Return the (X, Y) coordinate for the center point of the cell that contains the specified text.  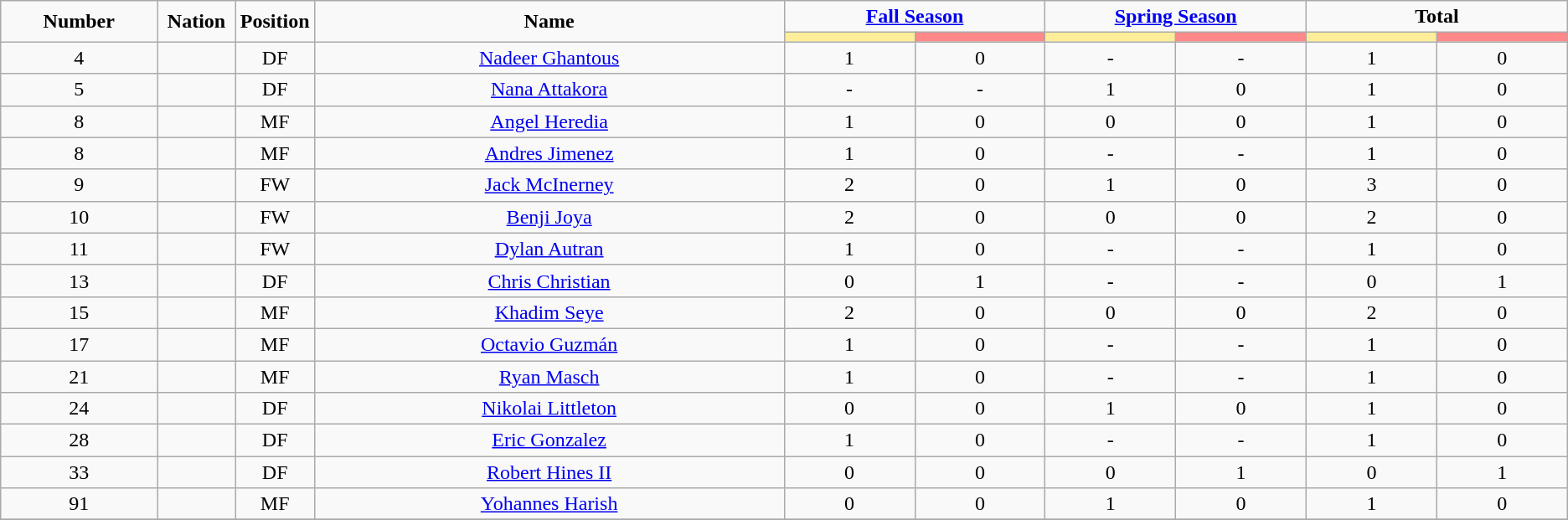
Octavio Guzmán (549, 344)
24 (79, 409)
Total (1437, 17)
Number (79, 22)
Khadim Seye (549, 312)
5 (79, 90)
Benji Joya (549, 217)
3 (1372, 185)
Nana Attakora (549, 90)
Andres Jimenez (549, 153)
9 (79, 185)
28 (79, 440)
Ryan Masch (549, 376)
Fall Season (915, 17)
33 (79, 472)
11 (79, 249)
13 (79, 281)
21 (79, 376)
Nation (197, 22)
Position (275, 22)
4 (79, 58)
Dylan Autran (549, 249)
Angel Heredia (549, 121)
Jack McInerney (549, 185)
Eric Gonzalez (549, 440)
10 (79, 217)
Name (549, 22)
Nadeer Ghantous (549, 58)
Robert Hines II (549, 472)
17 (79, 344)
15 (79, 312)
Chris Christian (549, 281)
Yohannes Harish (549, 504)
Spring Season (1176, 17)
91 (79, 504)
Nikolai Littleton (549, 409)
